Pinpoint the cell where the given text exists, returning its [x, y] midpoint coordinate. 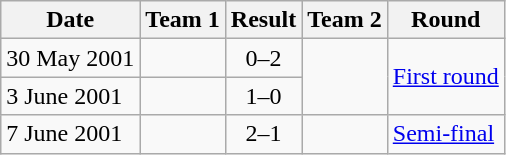
Result [263, 20]
2–1 [263, 134]
Team 2 [345, 20]
Team 1 [183, 20]
3 June 2001 [70, 96]
Date [70, 20]
Round [446, 20]
1–0 [263, 96]
30 May 2001 [70, 58]
0–2 [263, 58]
Semi-final [446, 134]
First round [446, 77]
7 June 2001 [70, 134]
